Determine the (X, Y) coordinate at the center of the cell enclosing the given text.  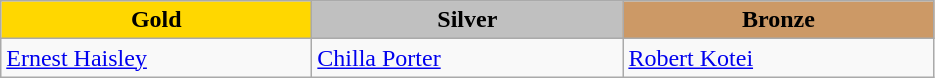
Gold (156, 20)
Silver (468, 20)
Bronze (778, 20)
Ernest Haisley (156, 58)
Robert Kotei (778, 58)
Chilla Porter (468, 58)
